Locate the cell with the specified text and output its (X, Y) center coordinate. 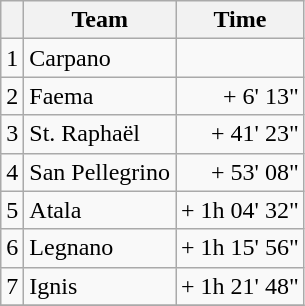
3 (12, 134)
+ 53' 08" (240, 172)
6 (12, 248)
+ 1h 04' 32" (240, 210)
+ 6' 13" (240, 96)
+ 1h 15' 56" (240, 248)
San Pellegrino (100, 172)
+ 41' 23" (240, 134)
Ignis (100, 286)
Faema (100, 96)
5 (12, 210)
7 (12, 286)
Legnano (100, 248)
Atala (100, 210)
+ 1h 21' 48" (240, 286)
Carpano (100, 58)
Time (240, 20)
Team (100, 20)
St. Raphaël (100, 134)
2 (12, 96)
4 (12, 172)
1 (12, 58)
